Locate the cell with the specified text and output its (x, y) center coordinate. 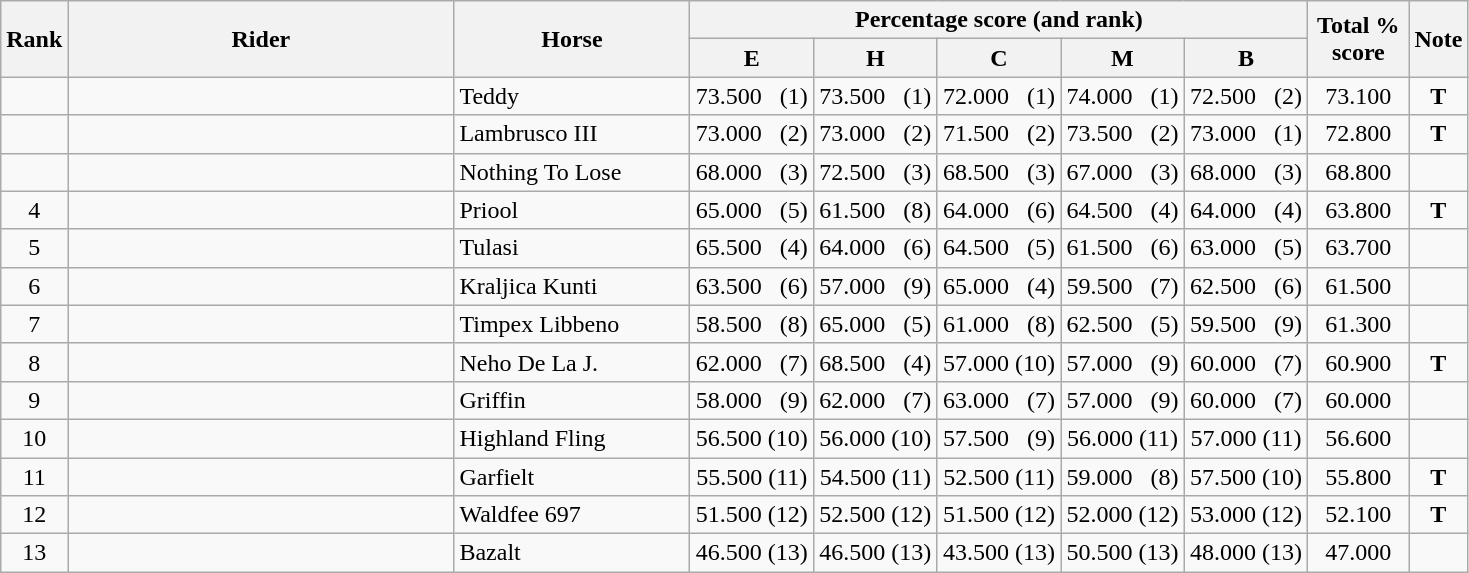
62.500 (6) (1246, 286)
Timpex Libbeno (572, 324)
56.500 (10) (752, 438)
12 (34, 515)
56.000 (11) (1123, 438)
60.900 (1358, 362)
Total % score (1358, 39)
57.500 (10) (1246, 477)
61.000 (8) (999, 324)
55.500 (11) (752, 477)
Bazalt (572, 553)
63.000 (5) (1246, 248)
52.100 (1358, 515)
Note (1438, 39)
52.000 (12) (1123, 515)
68.800 (1358, 172)
Teddy (572, 96)
Horse (572, 39)
Highland Fling (572, 438)
63.500 (6) (752, 286)
6 (34, 286)
73.500 (2) (1123, 134)
60.000 (1358, 400)
55.800 (1358, 477)
8 (34, 362)
61.300 (1358, 324)
72.500 (3) (876, 172)
52.500 (11) (999, 477)
Tulasi (572, 248)
Lambrusco III (572, 134)
61.500 (1358, 286)
65.000 (4) (999, 286)
58.000 (9) (752, 400)
63.700 (1358, 248)
Garfielt (572, 477)
Griffin (572, 400)
Kraljica Kunti (572, 286)
C (999, 58)
67.000 (3) (1123, 172)
64.500 (5) (999, 248)
65.500 (4) (752, 248)
59.500 (7) (1123, 286)
M (1123, 58)
52.500 (12) (876, 515)
4 (34, 210)
Rider (261, 39)
Waldfee 697 (572, 515)
73.000 (1) (1246, 134)
B (1246, 58)
5 (34, 248)
74.000 (1) (1123, 96)
68.500 (3) (999, 172)
10 (34, 438)
54.500 (11) (876, 477)
63.800 (1358, 210)
Neho De La J. (572, 362)
Nothing To Lose (572, 172)
68.500 (4) (876, 362)
61.500 (6) (1123, 248)
72.000 (1) (999, 96)
E (752, 58)
64.000 (4) (1246, 210)
62.500 (5) (1123, 324)
63.000 (7) (999, 400)
7 (34, 324)
57.500 (9) (999, 438)
64.500 (4) (1123, 210)
H (876, 58)
59.000 (8) (1123, 477)
56.600 (1358, 438)
72.500 (2) (1246, 96)
11 (34, 477)
50.500 (13) (1123, 553)
48.000 (13) (1246, 553)
72.800 (1358, 134)
57.000 (11) (1246, 438)
71.500 (2) (999, 134)
9 (34, 400)
Rank (34, 39)
Priool (572, 210)
Percentage score (and rank) (999, 20)
61.500 (8) (876, 210)
73.100 (1358, 96)
47.000 (1358, 553)
58.500 (8) (752, 324)
57.000 (10) (999, 362)
59.500 (9) (1246, 324)
13 (34, 553)
43.500 (13) (999, 553)
53.000 (12) (1246, 515)
56.000 (10) (876, 438)
